Extract the [X, Y] coordinate from the center of the cell holding the provided text.  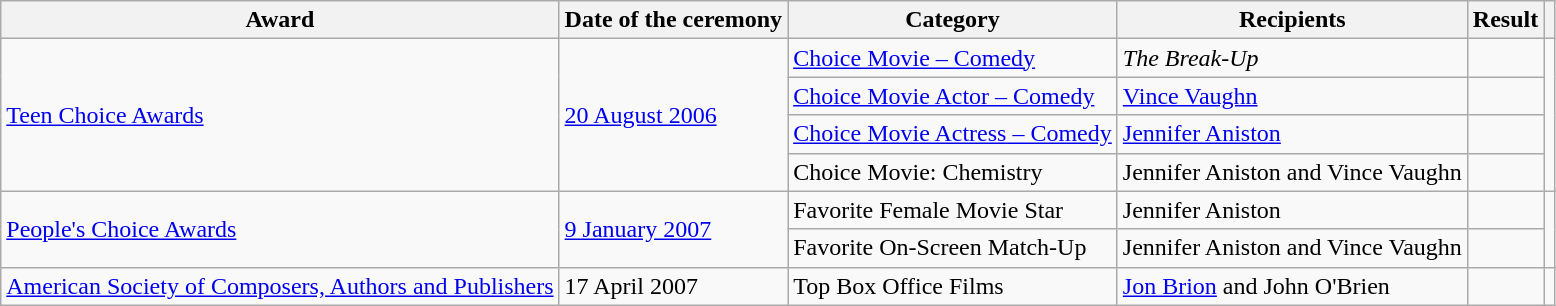
Date of the ceremony [674, 20]
Result [1505, 20]
American Society of Composers, Authors and Publishers [280, 286]
20 August 2006 [674, 115]
Choice Movie – Comedy [953, 58]
Award [280, 20]
Choice Movie Actor – Comedy [953, 96]
Category [953, 20]
Jon Brion and John O'Brien [1292, 286]
Vince Vaughn [1292, 96]
The Break-Up [1292, 58]
People's Choice Awards [280, 229]
9 January 2007 [674, 229]
Favorite Female Movie Star [953, 210]
Top Box Office Films [953, 286]
Choice Movie Actress – Comedy [953, 134]
Favorite On-Screen Match-Up [953, 248]
Choice Movie: Chemistry [953, 172]
Recipients [1292, 20]
Teen Choice Awards [280, 115]
17 April 2007 [674, 286]
